Provide the (X, Y) coordinate of the cell's center where the given text is located.  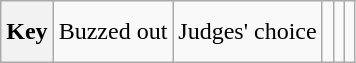
Key (27, 32)
Judges' choice (248, 32)
Buzzed out (113, 32)
